Capture the cell that displays the provided text and extract its (X, Y) central coordinate. 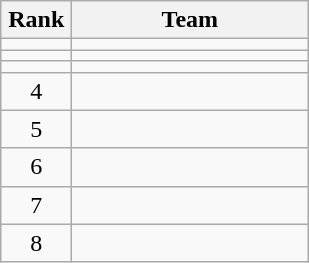
Rank (36, 20)
4 (36, 91)
8 (36, 243)
Team (190, 20)
6 (36, 167)
5 (36, 129)
7 (36, 205)
